Capture the cell that displays the provided text and extract its [X, Y] central coordinate. 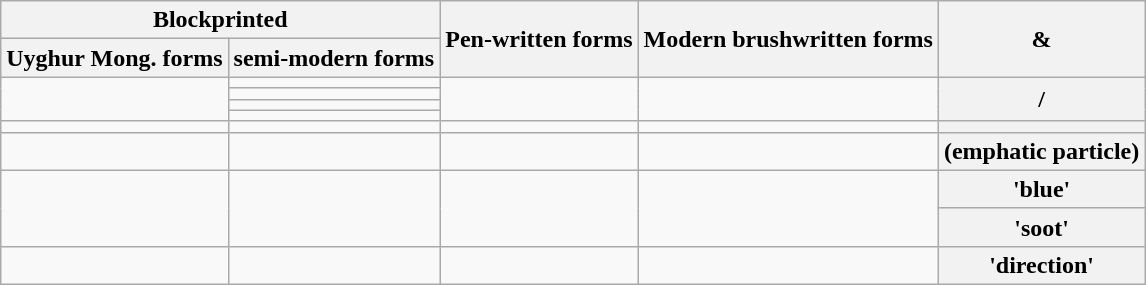
'soot' [1041, 227]
Uyghur Mong. forms [114, 58]
/ [1041, 99]
Pen-written forms [539, 39]
Modern brushwritten forms [788, 39]
Blockprinted [220, 20]
(emphatic particle) [1041, 151]
'direction' [1041, 265]
& [1041, 39]
semi-modern forms [334, 58]
'blue' [1041, 189]
